Search for the cell housing the specified text and yield its (X, Y) center coordinate. 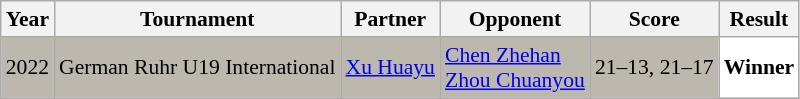
Tournament (197, 19)
Partner (390, 19)
Xu Huayu (390, 68)
Score (654, 19)
Result (760, 19)
2022 (28, 68)
German Ruhr U19 International (197, 68)
Year (28, 19)
Winner (760, 68)
21–13, 21–17 (654, 68)
Opponent (515, 19)
Chen Zhehan Zhou Chuanyou (515, 68)
